For the text-containing cell, return its midpoint in [X, Y] coordinate format. 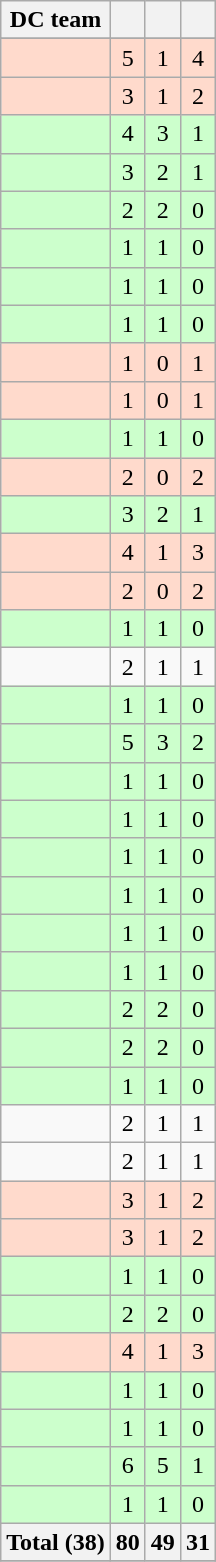
80 [128, 1542]
Total (38) [56, 1542]
49 [162, 1542]
31 [198, 1542]
DC team [56, 20]
6 [128, 1466]
